Determine the [x, y] coordinate at the center of the cell enclosing the given text.  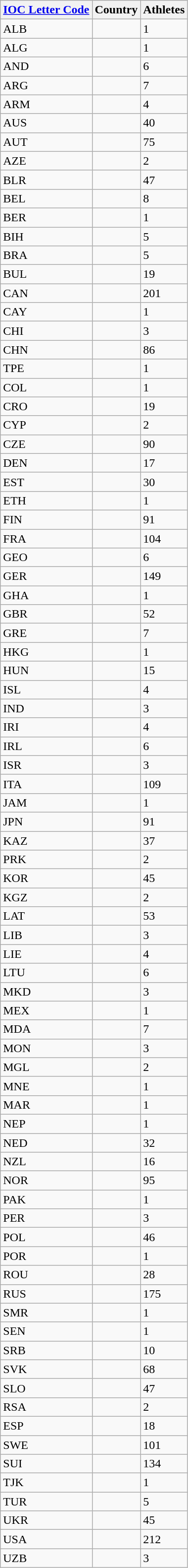
FRA [47, 538]
52 [164, 614]
SMR [47, 1313]
JPN [47, 821]
BIH [47, 237]
101 [164, 1445]
ALG [47, 48]
GEO [47, 558]
POL [47, 1237]
46 [164, 1237]
ALB [47, 29]
NZL [47, 1162]
ESP [47, 1426]
LTU [47, 973]
CHI [47, 331]
CAN [47, 293]
CYP [47, 425]
MGL [47, 1067]
MAR [47, 1105]
ARG [47, 85]
KAZ [47, 841]
LAT [47, 916]
PER [47, 1218]
ARM [47, 104]
IRL [47, 746]
SEN [47, 1331]
HUN [47, 671]
CRO [47, 406]
UKR [47, 1520]
AND [47, 66]
KOR [47, 878]
18 [164, 1426]
SWE [47, 1445]
175 [164, 1294]
UZB [47, 1558]
IND [47, 708]
BRA [47, 255]
AZE [47, 161]
NOR [47, 1181]
EST [47, 482]
MON [47, 1048]
212 [164, 1539]
32 [164, 1142]
53 [164, 916]
SUI [47, 1464]
GER [47, 576]
GRE [47, 633]
Country [116, 10]
28 [164, 1275]
ITA [47, 784]
86 [164, 350]
ROU [47, 1275]
SRB [47, 1350]
PRK [47, 860]
8 [164, 198]
30 [164, 482]
GBR [47, 614]
ETH [47, 501]
IRI [47, 727]
KGZ [47, 897]
TPE [47, 369]
NED [47, 1142]
USA [47, 1539]
75 [164, 142]
BER [47, 217]
95 [164, 1181]
BUL [47, 274]
AUS [47, 123]
JAM [47, 803]
RUS [47, 1294]
NEP [47, 1124]
DEN [47, 463]
109 [164, 784]
COL [47, 387]
FIN [47, 519]
CHN [47, 350]
IOC Letter Code [47, 10]
MEX [47, 1010]
BEL [47, 198]
149 [164, 576]
ISR [47, 765]
Athletes [164, 10]
10 [164, 1350]
TUR [47, 1502]
16 [164, 1162]
SLO [47, 1388]
RSA [47, 1407]
CAY [47, 312]
17 [164, 463]
HKG [47, 652]
134 [164, 1464]
ISL [47, 690]
MKD [47, 992]
68 [164, 1369]
90 [164, 444]
37 [164, 841]
SVK [47, 1369]
104 [164, 538]
CZE [47, 444]
LIB [47, 935]
AUT [47, 142]
201 [164, 293]
TJK [47, 1483]
GHA [47, 595]
MNE [47, 1086]
BLR [47, 180]
LIE [47, 954]
POR [47, 1256]
PAK [47, 1199]
40 [164, 123]
15 [164, 671]
MDA [47, 1029]
